Return [x, y] of the center of cell containing provided text 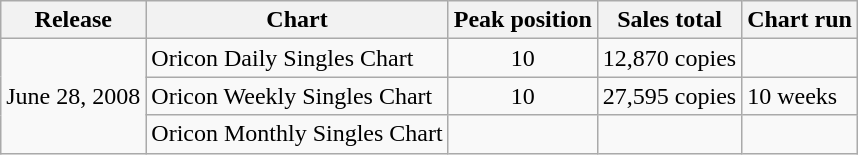
Chart [297, 20]
10 weeks [800, 96]
Oricon Daily Singles Chart [297, 58]
Oricon Monthly Singles Chart [297, 134]
Release [74, 20]
Peak position [522, 20]
Sales total [669, 20]
27,595 copies [669, 96]
June 28, 2008 [74, 96]
12,870 copies [669, 58]
Oricon Weekly Singles Chart [297, 96]
Chart run [800, 20]
